Capture the cell that displays the provided text and extract its (x, y) central coordinate. 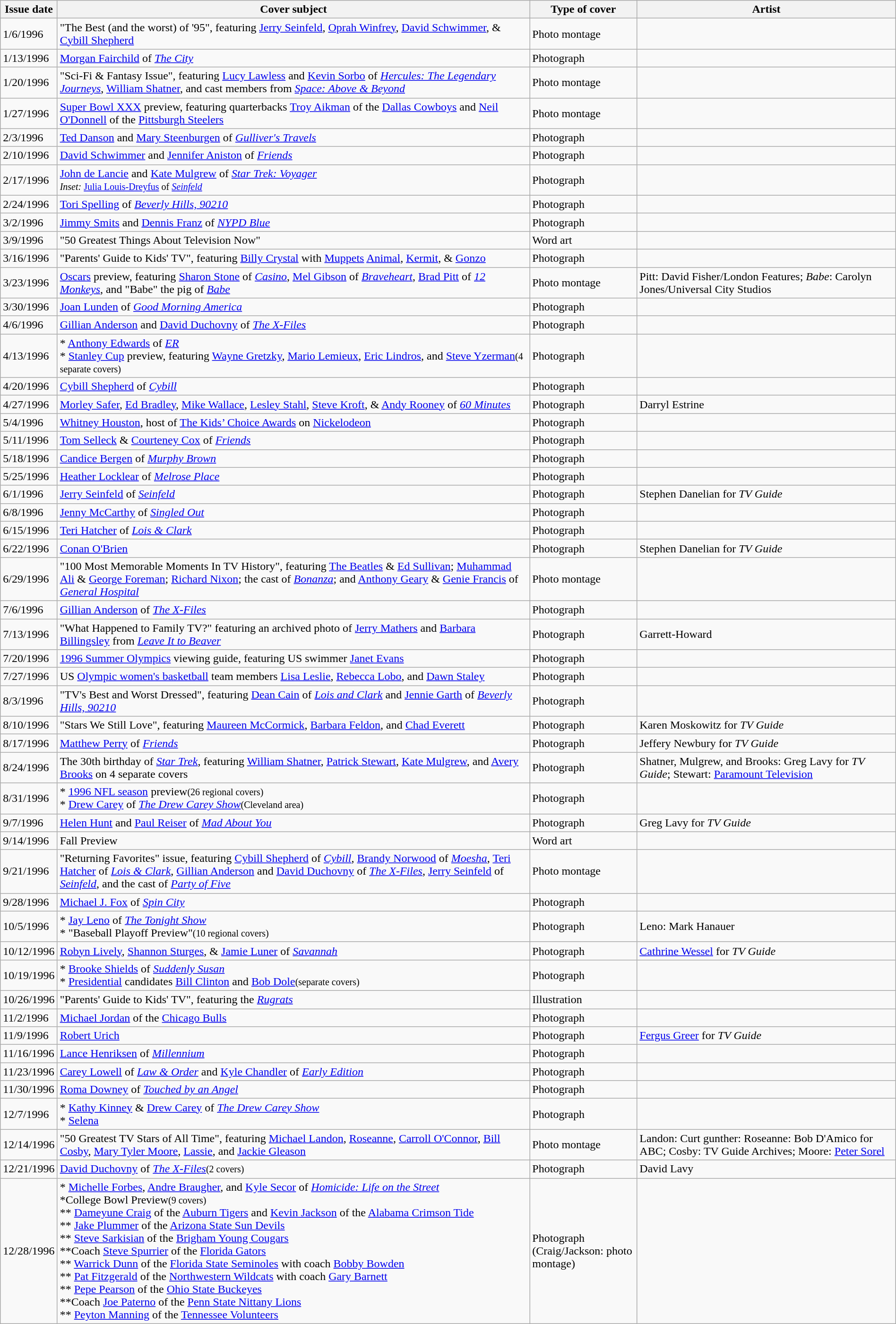
* Kathy Kinney & Drew Carey of The Drew Carey Show* Selena (293, 1114)
Artist (767, 9)
Landon: Curt gunther: Roseanne: Bob D'Amico for ABC; Cosby: TV Guide Archives; Moore: Peter Sorel (767, 1144)
Roma Downey of Touched by an Angel (293, 1090)
Photograph(Craig/Jackson: photo montage) (583, 1251)
Garrett-Howard (767, 634)
1/20/1996 (29, 82)
2/3/1996 (29, 138)
3/16/1996 (29, 258)
Jerry Seinfeld of Seinfeld (293, 494)
9/14/1996 (29, 841)
8/10/1996 (29, 725)
7/27/1996 (29, 677)
Matthew Perry of Friends (293, 743)
Cybill Shepherd of Cybill (293, 387)
Illustration (583, 999)
"What Happened to Family TV?" featuring an archived photo of Jerry Mathers and Barbara Billingsley from Leave It to Beaver (293, 634)
"TV's Best and Worst Dressed", featuring Dean Cain of Lois and Clark and Jennie Garth of Beverly Hills, 90210 (293, 701)
Super Bowl XXX preview, featuring quarterbacks Troy Aikman of the Dallas Cowboys and Neil O'Donnell of the Pittsburgh Steelers (293, 113)
Heather Locklear of Melrose Place (293, 476)
5/25/1996 (29, 476)
5/11/1996 (29, 440)
1/27/1996 (29, 113)
6/15/1996 (29, 530)
8/31/1996 (29, 799)
"Parents' Guide to Kids' TV", featuring Billy Crystal with Muppets Animal, Kermit, & Gonzo (293, 258)
1996 Summer Olympics viewing guide, featuring US swimmer Janet Evans (293, 659)
9/21/1996 (29, 871)
4/20/1996 (29, 387)
Jimmy Smits and Dennis Franz of NYPD Blue (293, 222)
12/7/1996 (29, 1114)
* Brooke Shields of Suddenly Susan* Presidential candidates Bill Clinton and Bob Dole(separate covers) (293, 975)
* 1996 NFL season preview(26 regional covers)* Drew Carey of The Drew Carey Show(Cleveland area) (293, 799)
Tori Spelling of Beverly Hills, 90210 (293, 204)
* Anthony Edwards of ER* Stanley Cup preview, featuring Wayne Gretzky, Mario Lemieux, Eric Lindros, and Steve Yzerman(4 separate covers) (293, 356)
8/24/1996 (29, 767)
7/13/1996 (29, 634)
Tom Selleck & Courteney Cox of Friends (293, 440)
5/4/1996 (29, 422)
"50 Greatest TV Stars of All Time", featuring Michael Landon, Roseanne, Carroll O'Connor, Bill Cosby, Mary Tyler Moore, Lassie, and Jackie Gleason (293, 1144)
Carey Lowell of Law & Order and Kyle Chandler of Early Edition (293, 1072)
Shatner, Mulgrew, and Brooks: Greg Lavy for TV Guide; Stewart: Paramount Television (767, 767)
11/23/1996 (29, 1072)
10/19/1996 (29, 975)
7/20/1996 (29, 659)
Robyn Lively, Shannon Sturges, & Jamie Luner of Savannah (293, 951)
11/9/1996 (29, 1036)
4/13/1996 (29, 356)
9/7/1996 (29, 823)
1/6/1996 (29, 34)
The 30th birthday of Star Trek, featuring William Shatner, Patrick Stewart, Kate Mulgrew, and Avery Brooks on 4 separate covers (293, 767)
6/8/1996 (29, 512)
"Stars We Still Love", featuring Maureen McCormick, Barbara Feldon, and Chad Everett (293, 725)
Whitney Houston, host of The Kids’ Choice Awards on Nickelodeon (293, 422)
10/5/1996 (29, 926)
Morgan Fairchild of The City (293, 58)
* Jay Leno of The Tonight Show* "Baseball Playoff Preview"(10 regional covers) (293, 926)
Michael Jordan of the Chicago Bulls (293, 1017)
David Lavy (767, 1169)
Oscars preview, featuring Sharon Stone of Casino, Mel Gibson of Braveheart, Brad Pitt of 12 Monkeys, and "Babe" the pig of Babe (293, 283)
Type of cover (583, 9)
4/6/1996 (29, 325)
"The Best (and the worst) of '95", featuring Jerry Seinfeld, Oprah Winfrey, David Schwimmer, & Cybill Shepherd (293, 34)
Teri Hatcher of Lois & Clark (293, 530)
2/10/1996 (29, 155)
Leno: Mark Hanauer (767, 926)
6/22/1996 (29, 548)
5/18/1996 (29, 458)
Gillian Anderson and David Duchovny of The X-Files (293, 325)
Fergus Greer for TV Guide (767, 1036)
4/27/1996 (29, 404)
10/12/1996 (29, 951)
3/9/1996 (29, 240)
David Duchovny of The X-Files(2 covers) (293, 1169)
Candice Bergen of Murphy Brown (293, 458)
3/30/1996 (29, 307)
12/14/1996 (29, 1144)
10/26/1996 (29, 999)
Pitt: David Fisher/London Features; Babe: Carolyn Jones/Universal City Studios (767, 283)
Issue date (29, 9)
US Olympic women's basketball team members Lisa Leslie, Rebecca Lobo, and Dawn Staley (293, 677)
Cathrine Wessel for TV Guide (767, 951)
12/21/1996 (29, 1169)
2/17/1996 (29, 180)
Karen Moskowitz for TV Guide (767, 725)
Darryl Estrine (767, 404)
9/28/1996 (29, 902)
8/3/1996 (29, 701)
Ted Danson and Mary Steenburgen of Gulliver's Travels (293, 138)
"Parents' Guide to Kids' TV", featuring the Rugrats (293, 999)
6/29/1996 (29, 579)
1/13/1996 (29, 58)
Robert Urich (293, 1036)
Helen Hunt and Paul Reiser of Mad About You (293, 823)
Cover subject (293, 9)
8/17/1996 (29, 743)
Michael J. Fox of Spin City (293, 902)
3/2/1996 (29, 222)
Jeffery Newbury for TV Guide (767, 743)
Joan Lunden of Good Morning America (293, 307)
Gillian Anderson of The X-Files (293, 610)
3/23/1996 (29, 283)
David Schwimmer and Jennifer Aniston of Friends (293, 155)
Morley Safer, Ed Bradley, Mike Wallace, Lesley Stahl, Steve Kroft, & Andy Rooney of 60 Minutes (293, 404)
6/1/1996 (29, 494)
11/30/1996 (29, 1090)
Conan O'Brien (293, 548)
11/16/1996 (29, 1054)
Jenny McCarthy of Singled Out (293, 512)
7/6/1996 (29, 610)
"50 Greatest Things About Television Now" (293, 240)
Lance Henriksen of Millennium (293, 1054)
Fall Preview (293, 841)
12/28/1996 (29, 1251)
Greg Lavy for TV Guide (767, 823)
11/2/1996 (29, 1017)
John de Lancie and Kate Mulgrew of Star Trek: VoyagerInset: Julia Louis-Dreyfus of Seinfeld (293, 180)
2/24/1996 (29, 204)
